Capture the cell that displays the provided text and extract its (X, Y) central coordinate. 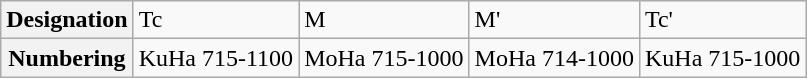
MoHa 714-1000 (554, 58)
Designation (67, 20)
M (384, 20)
KuHa 715-1100 (216, 58)
Numbering (67, 58)
Tc (216, 20)
M' (554, 20)
KuHa 715-1000 (722, 58)
Tc' (722, 20)
MoHa 715-1000 (384, 58)
